Return the (x, y) coordinate for the center point of the cell that contains the specified text.  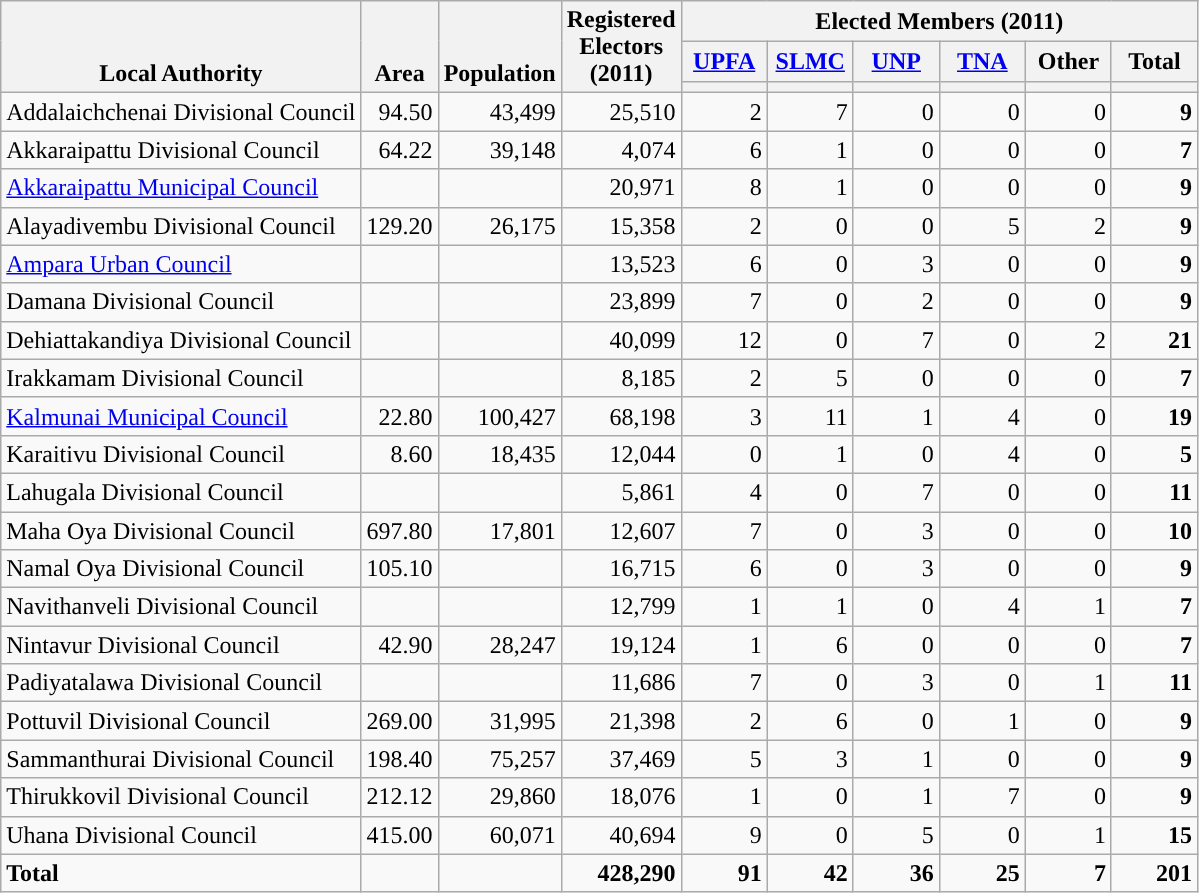
8.60 (400, 454)
18,076 (621, 797)
Akkaraipattu Divisional Council (181, 150)
16,715 (621, 569)
19 (1154, 416)
UNP (896, 61)
105.10 (400, 569)
18,435 (500, 454)
28,247 (500, 645)
91 (724, 873)
Elected Members (2011) (939, 21)
Nintavur Divisional Council (181, 645)
75,257 (500, 759)
40,099 (621, 340)
129.20 (400, 226)
8,185 (621, 378)
5,861 (621, 492)
Sammanthurai Divisional Council (181, 759)
Population (500, 47)
Addalaichchenai Divisional Council (181, 112)
42.90 (400, 645)
12,044 (621, 454)
12,799 (621, 607)
Navithanveli Divisional Council (181, 607)
Kalmunai Municipal Council (181, 416)
Thirukkovil Divisional Council (181, 797)
37,469 (621, 759)
415.00 (400, 835)
39,148 (500, 150)
21 (1154, 340)
25,510 (621, 112)
11,686 (621, 683)
36 (896, 873)
Other (1068, 61)
Local Authority (181, 47)
Maha Oya Divisional Council (181, 531)
29,860 (500, 797)
26,175 (500, 226)
428,290 (621, 873)
68,198 (621, 416)
Akkaraipattu Municipal Council (181, 188)
TNA (982, 61)
19,124 (621, 645)
94.50 (400, 112)
212.12 (400, 797)
17,801 (500, 531)
60,071 (500, 835)
269.00 (400, 721)
15 (1154, 835)
12,607 (621, 531)
8 (724, 188)
64.22 (400, 150)
SLMC (810, 61)
Pottuvil Divisional Council (181, 721)
201 (1154, 873)
Irakkamam Divisional Council (181, 378)
42 (810, 873)
Lahugala Divisional Council (181, 492)
23,899 (621, 302)
10 (1154, 531)
Damana Divisional Council (181, 302)
100,427 (500, 416)
198.40 (400, 759)
Uhana Divisional Council (181, 835)
Dehiattakandiya Divisional Council (181, 340)
UPFA (724, 61)
Alayadivembu Divisional Council (181, 226)
15,358 (621, 226)
13,523 (621, 264)
25 (982, 873)
20,971 (621, 188)
Namal Oya Divisional Council (181, 569)
697.80 (400, 531)
Area (400, 47)
Karaitivu Divisional Council (181, 454)
21,398 (621, 721)
22.80 (400, 416)
Ampara Urban Council (181, 264)
31,995 (500, 721)
Padiyatalawa Divisional Council (181, 683)
12 (724, 340)
RegisteredElectors(2011) (621, 47)
4,074 (621, 150)
43,499 (500, 112)
40,694 (621, 835)
